Return [x, y] of the center of cell containing provided text 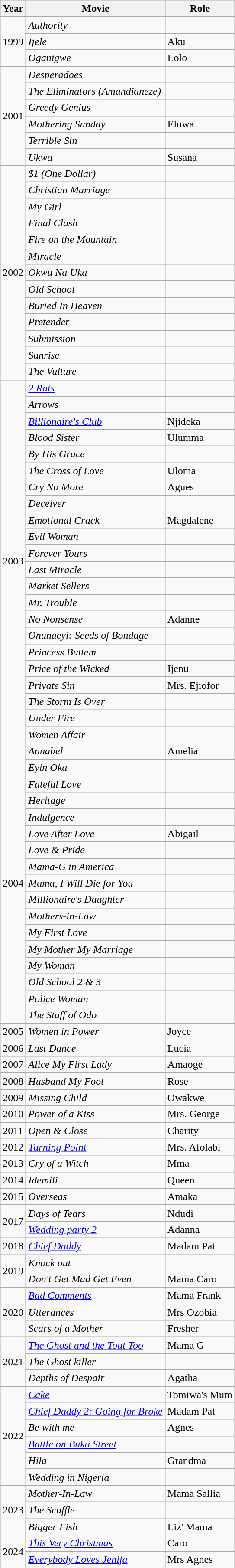
Mothers-in-Law [95, 916]
Ijenu [200, 668]
Charity [200, 1131]
2020 [13, 1312]
Agnes [200, 1428]
Terrible Sin [95, 140]
2024 [13, 1552]
Mrs Ozobia [200, 1312]
Old School 2 & 3 [95, 982]
2022 [13, 1436]
Under Fire [95, 718]
Billionaire's Club [95, 421]
2007 [13, 1065]
Wedding party 2 [95, 1229]
Amaka [200, 1196]
Ukwa [95, 157]
Ulumma [200, 437]
Abigail [200, 834]
Mma [200, 1164]
Mama, I Will Die for You [95, 883]
Mrs. Afolabi [200, 1147]
Owakwe [200, 1098]
Fire on the Mountain [95, 240]
The Eliminators (Amandianeze) [95, 91]
By His Grace [95, 454]
Deceiver [95, 504]
2018 [13, 1246]
No Nonsense [95, 619]
Pretender [95, 322]
Liz' Mama [200, 1526]
Love & Pride [95, 850]
Susana [200, 157]
Christian Marriage [95, 190]
Idemili [95, 1180]
Adanne [200, 619]
Depths of Despair [95, 1378]
Submission [95, 339]
Missing Child [95, 1098]
Utterances [95, 1312]
2013 [13, 1164]
Market Sellers [95, 586]
2009 [13, 1098]
Police Woman [95, 998]
Everybody Loves Jenifa [95, 1560]
Cry No More [95, 487]
Emotional Crack [95, 520]
2023 [13, 1510]
Evil Woman [95, 537]
Ndudi [200, 1213]
Greedy Genius [95, 108]
Fresher [200, 1329]
Chief Daddy 2: Going for Broke [95, 1411]
2003 [13, 561]
Mothering Sunday [95, 124]
Last Dance [95, 1048]
2006 [13, 1048]
The Ghost killer [95, 1362]
Open & Close [95, 1131]
Eyin Oka [95, 768]
Queen [200, 1180]
Desperadoes [95, 75]
Private Sin [95, 685]
Mrs. Ejiofor [200, 685]
Aku [200, 42]
Women in Power [95, 1032]
The Ghost and the Tout Too [95, 1345]
2008 [13, 1081]
Uloma [200, 470]
Tomiwa's Mum [200, 1395]
Mama G [200, 1345]
Lucia [200, 1048]
Women Affair [95, 735]
My Woman [95, 965]
Wedding in Nigeria [95, 1477]
Battle on Buka Street [95, 1444]
Movie [95, 9]
Agatha [200, 1378]
$1 (One Dollar) [95, 173]
Mrs Agnes [200, 1560]
2011 [13, 1131]
Husband My Foot [95, 1081]
Amelia [200, 751]
The Scuffle [95, 1510]
Joyce [200, 1032]
The Staff of Odo [95, 1015]
Alice My First Lady [95, 1065]
2005 [13, 1032]
Heritage [95, 801]
Mrs. George [200, 1114]
Don't Get Mad Get Even [95, 1279]
Annabel [95, 751]
Power of a Kiss [95, 1114]
Forever Yours [95, 553]
2 Rats [95, 388]
Mama-G in America [95, 867]
The Cross of Love [95, 470]
Mama Sallia [200, 1493]
Princess Buttem [95, 652]
2017 [13, 1221]
Indulgence [95, 817]
Bad Comments [95, 1296]
Role [200, 9]
Price of the Wicked [95, 668]
Hila [95, 1460]
My Mother My Marriage [95, 949]
Fateful Love [95, 784]
Mama Frank [200, 1296]
2014 [13, 1180]
Ijele [95, 42]
Overseas [95, 1196]
Miracle [95, 256]
Agues [200, 487]
Last Miracle [95, 570]
Turning Point [95, 1147]
Chief Daddy [95, 1246]
Caro [200, 1543]
2001 [13, 116]
Love After Love [95, 834]
Amaoge [200, 1065]
Authority [95, 25]
Eluwa [200, 124]
Oganigwe [95, 58]
The Storm Is Over [95, 701]
1999 [13, 42]
Okwu Na Uka [95, 273]
The Vulture [95, 372]
Bigger Fish [95, 1526]
Mr. Trouble [95, 603]
Knock out [95, 1263]
Blood Sister [95, 437]
Njideka [200, 421]
Days of Tears [95, 1213]
2004 [13, 883]
Grandma [200, 1460]
Final Clash [95, 223]
Mother-In-Law [95, 1493]
Cake [95, 1395]
My Girl [95, 207]
Old School [95, 289]
2012 [13, 1147]
This Very Christmas [95, 1543]
2002 [13, 272]
Arrows [95, 404]
2019 [13, 1271]
Mama Caro [200, 1279]
Be with me [95, 1428]
Onunaeyi: Seeds of Bondage [95, 636]
Sunrise [95, 355]
My First Love [95, 932]
Year [13, 9]
Magdalene [200, 520]
Adanna [200, 1229]
2021 [13, 1362]
Buried In Heaven [95, 306]
Scars of a Mother [95, 1329]
Millionaire's Daughter [95, 900]
2010 [13, 1114]
Rose [200, 1081]
2015 [13, 1196]
Cry of a Witch [95, 1164]
Lolo [200, 58]
